Return [X, Y] of the center of cell containing provided text 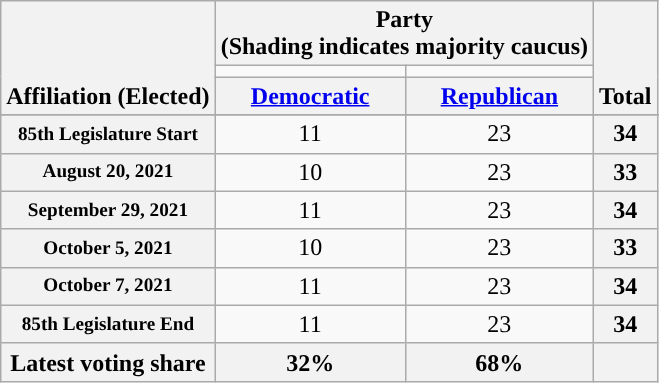
September 29, 2021 [108, 210]
Latest voting share [108, 362]
32% [310, 362]
Party (Shading indicates majority caucus) [404, 34]
85th Legislature End [108, 324]
August 20, 2021 [108, 172]
Total [626, 58]
Republican [499, 96]
85th Legislature Start [108, 134]
October 5, 2021 [108, 248]
Affiliation (Elected) [108, 58]
68% [499, 362]
Democratic [310, 96]
October 7, 2021 [108, 286]
